Capture the cell that displays the provided text and extract its (X, Y) central coordinate. 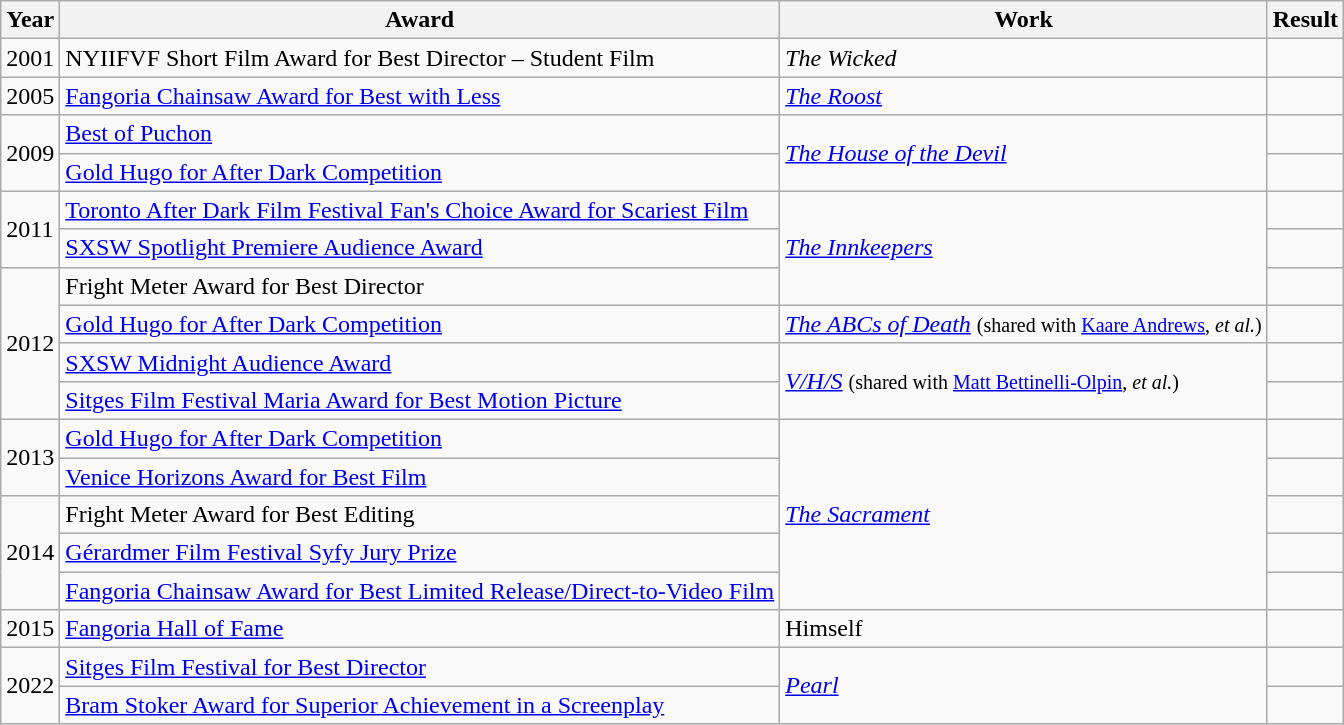
2005 (30, 96)
Best of Puchon (420, 134)
Result (1305, 20)
Fright Meter Award for Best Director (420, 286)
The Innkeepers (1024, 248)
2009 (30, 153)
The Wicked (1024, 58)
2015 (30, 629)
2001 (30, 58)
Fangoria Chainsaw Award for Best Limited Release/Direct-to-Video Film (420, 591)
Work (1024, 20)
Fright Meter Award for Best Editing (420, 515)
2014 (30, 553)
Sitges Film Festival Maria Award for Best Motion Picture (420, 400)
Fangoria Hall of Fame (420, 629)
Himself (1024, 629)
SXSW Midnight Audience Award (420, 362)
Pearl (1024, 686)
The ABCs of Death (shared with Kaare Andrews, et al.) (1024, 324)
Sitges Film Festival for Best Director (420, 667)
SXSW Spotlight Premiere Audience Award (420, 248)
2022 (30, 686)
The Sacrament (1024, 514)
NYIIFVF Short Film Award for Best Director – Student Film (420, 58)
Bram Stoker Award for Superior Achievement in a Screenplay (420, 705)
2011 (30, 229)
V/H/S (shared with Matt Bettinelli-Olpin, et al.) (1024, 381)
Gérardmer Film Festival Syfy Jury Prize (420, 553)
2012 (30, 343)
Venice Horizons Award for Best Film (420, 477)
2013 (30, 457)
Fangoria Chainsaw Award for Best with Less (420, 96)
Award (420, 20)
The Roost (1024, 96)
The House of the Devil (1024, 153)
Year (30, 20)
Toronto After Dark Film Festival Fan's Choice Award for Scariest Film (420, 210)
